Detect which cell encompasses the target text, then output its [x, y] center coordinate. 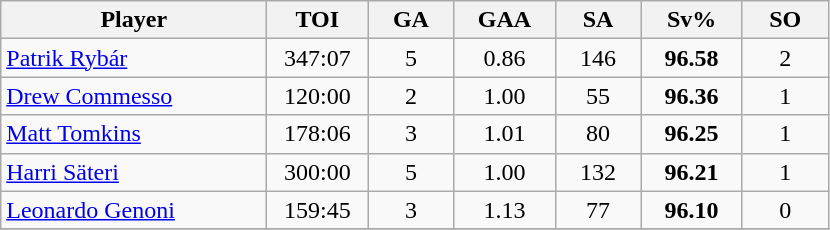
Matt Tomkins [134, 134]
GAA [504, 20]
TOI [318, 20]
146 [598, 58]
SO [785, 20]
80 [598, 134]
300:00 [318, 172]
159:45 [318, 210]
Patrik Rybár [134, 58]
1.01 [504, 134]
0 [785, 210]
178:06 [318, 134]
0.86 [504, 58]
96.21 [692, 172]
96.58 [692, 58]
120:00 [318, 96]
Leonardo Genoni [134, 210]
347:07 [318, 58]
Player [134, 20]
77 [598, 210]
55 [598, 96]
1.13 [504, 210]
GA [411, 20]
Sv% [692, 20]
Drew Commesso [134, 96]
Harri Säteri [134, 172]
132 [598, 172]
96.25 [692, 134]
SA [598, 20]
96.36 [692, 96]
96.10 [692, 210]
